Determine the (X, Y) coordinate at the center of the cell enclosing the given text.  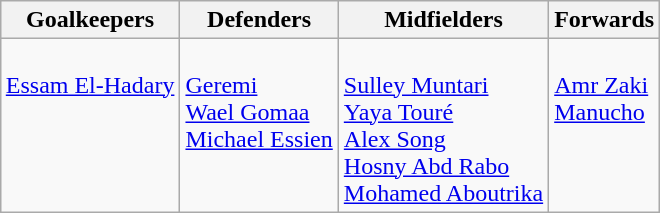
Amr Zaki Manucho (604, 126)
Sulley Muntari Yaya Touré Alex Song Hosny Abd Rabo Mohamed Aboutrika (443, 126)
Essam El-Hadary (90, 126)
Midfielders (443, 20)
Forwards (604, 20)
Defenders (259, 20)
Goalkeepers (90, 20)
Geremi Wael Gomaa Michael Essien (259, 126)
